Extract the (X, Y) coordinate from the center of the cell holding the provided text.  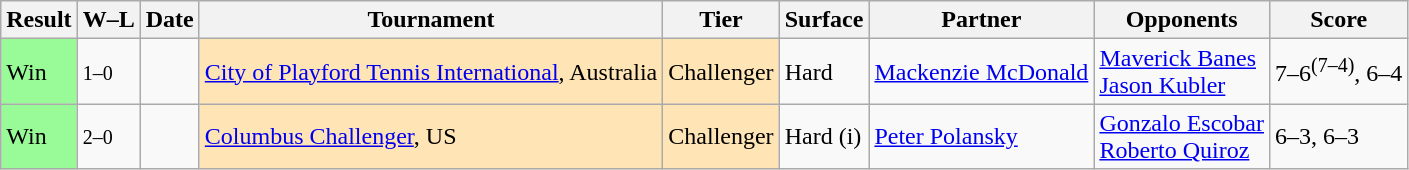
Tournament (431, 20)
6–3, 6–3 (1339, 136)
1–0 (108, 72)
Peter Polansky (982, 136)
W–L (108, 20)
7–6(7–4), 6–4 (1339, 72)
Columbus Challenger, US (431, 136)
Partner (982, 20)
Mackenzie McDonald (982, 72)
Hard (i) (824, 136)
Gonzalo Escobar Roberto Quiroz (1182, 136)
City of Playford Tennis International, Australia (431, 72)
Score (1339, 20)
Maverick Banes Jason Kubler (1182, 72)
Hard (824, 72)
Result (39, 20)
Opponents (1182, 20)
2–0 (108, 136)
Tier (721, 20)
Date (170, 20)
Surface (824, 20)
